Output the (X, Y) coordinate of the center of the cell containing the given text.  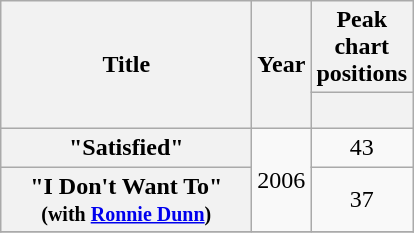
37 (362, 198)
Peakchartpositions (362, 47)
Year (282, 65)
Title (126, 65)
43 (362, 147)
2006 (282, 180)
"I Don't Want To"(with Ronnie Dunn) (126, 198)
"Satisfied" (126, 147)
